Return [X, Y] of the center of cell containing provided text 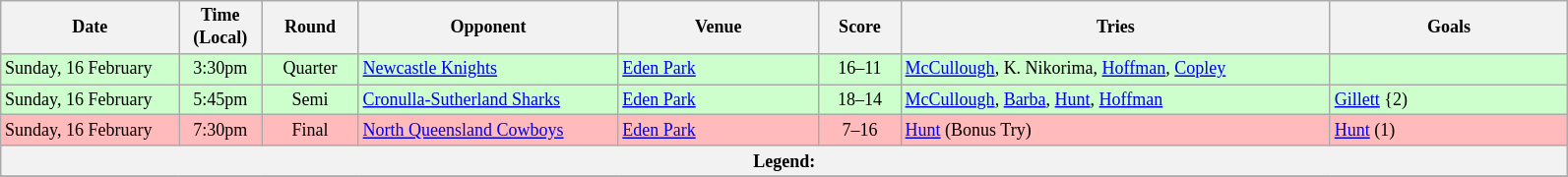
Time (Local) [220, 28]
Goals [1449, 28]
16–11 [860, 69]
Final [311, 130]
Score [860, 28]
7:30pm [220, 130]
Round [311, 28]
5:45pm [220, 100]
Hunt (1) [1449, 130]
18–14 [860, 100]
North Queensland Cowboys [488, 130]
Tries [1115, 28]
Hunt (Bonus Try) [1115, 130]
Gillett {2) [1449, 100]
Venue [719, 28]
Legend: [784, 161]
Newcastle Knights [488, 69]
7–16 [860, 130]
Opponent [488, 28]
Date [91, 28]
Quarter [311, 69]
3:30pm [220, 69]
McCullough, K. Nikorima, Hoffman, Copley [1115, 69]
McCullough, Barba, Hunt, Hoffman [1115, 100]
Semi [311, 100]
Cronulla-Sutherland Sharks [488, 100]
